Extract the [x, y] coordinate from the center of the cell holding the provided text.  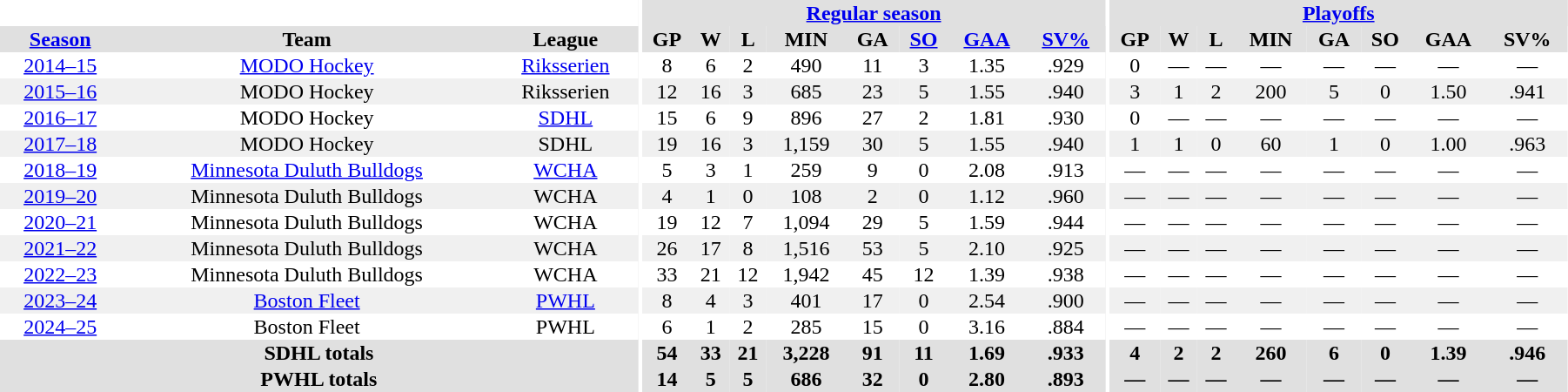
2017–18 [60, 144]
53 [873, 248]
30 [873, 144]
Season [60, 39]
.946 [1527, 353]
League [566, 39]
.944 [1066, 222]
.938 [1066, 274]
.900 [1066, 301]
1.50 [1449, 91]
2022–23 [60, 274]
Regular season [874, 13]
1.59 [987, 222]
.930 [1066, 118]
1,094 [806, 222]
2.10 [987, 248]
1.12 [987, 196]
285 [806, 327]
Team [306, 39]
91 [873, 353]
.933 [1066, 353]
260 [1270, 353]
23 [873, 91]
1.81 [987, 118]
1,942 [806, 274]
.893 [1066, 379]
1.35 [987, 65]
1.69 [987, 353]
60 [1270, 144]
685 [806, 91]
.913 [1066, 170]
45 [873, 274]
.884 [1066, 327]
Playoffs [1338, 13]
2019–20 [60, 196]
29 [873, 222]
1.00 [1449, 144]
108 [806, 196]
.929 [1066, 65]
32 [873, 379]
200 [1270, 91]
54 [667, 353]
1,516 [806, 248]
.960 [1066, 196]
.925 [1066, 248]
.963 [1527, 144]
259 [806, 170]
686 [806, 379]
1,159 [806, 144]
2023–24 [60, 301]
2.80 [987, 379]
401 [806, 301]
3.16 [987, 327]
26 [667, 248]
3,228 [806, 353]
2015–16 [60, 91]
SDHL totals [318, 353]
2.08 [987, 170]
7 [748, 222]
2020–21 [60, 222]
490 [806, 65]
27 [873, 118]
PWHL totals [318, 379]
2014–15 [60, 65]
2024–25 [60, 327]
.941 [1527, 91]
2018–19 [60, 170]
2021–22 [60, 248]
14 [667, 379]
2016–17 [60, 118]
2.54 [987, 301]
896 [806, 118]
